For the text-containing cell, return its midpoint in [x, y] coordinate format. 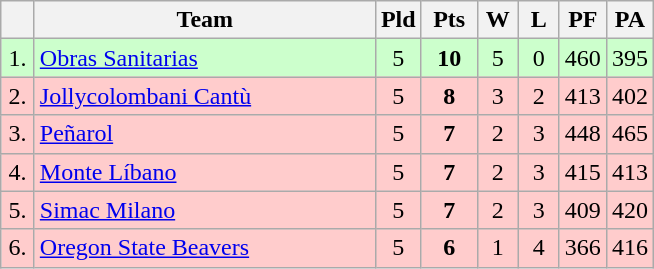
448 [582, 134]
6 [449, 248]
465 [630, 134]
402 [630, 96]
8 [449, 96]
Monte Líbano [204, 172]
5. [18, 210]
1. [18, 58]
409 [582, 210]
0 [538, 58]
6. [18, 248]
Peñarol [204, 134]
Simac Milano [204, 210]
PF [582, 20]
460 [582, 58]
Oregon State Beavers [204, 248]
1 [498, 248]
W [498, 20]
420 [630, 210]
Pld [398, 20]
L [538, 20]
3. [18, 134]
415 [582, 172]
Jollycolombani Cantù [204, 96]
PA [630, 20]
4. [18, 172]
416 [630, 248]
2. [18, 96]
395 [630, 58]
4 [538, 248]
10 [449, 58]
Pts [449, 20]
Team [204, 20]
366 [582, 248]
Obras Sanitarias [204, 58]
